Return (X, Y) of the center of cell containing provided text 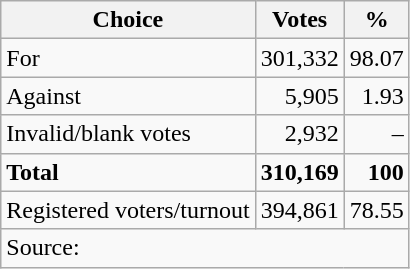
Against (128, 96)
Invalid/blank votes (128, 134)
For (128, 58)
100 (376, 172)
Votes (300, 20)
Total (128, 172)
Registered voters/turnout (128, 210)
2,932 (300, 134)
98.07 (376, 58)
301,332 (300, 58)
78.55 (376, 210)
% (376, 20)
Choice (128, 20)
394,861 (300, 210)
– (376, 134)
5,905 (300, 96)
Source: (205, 248)
310,169 (300, 172)
1.93 (376, 96)
